Capture the cell that displays the provided text and extract its (X, Y) central coordinate. 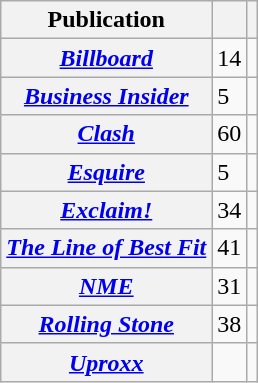
38 (230, 324)
The Line of Best Fit (106, 248)
Rolling Stone (106, 324)
Exclaim! (106, 210)
Uproxx (106, 362)
Clash (106, 134)
34 (230, 210)
Business Insider (106, 96)
41 (230, 248)
Billboard (106, 58)
Esquire (106, 172)
31 (230, 286)
60 (230, 134)
14 (230, 58)
Publication (106, 20)
NME (106, 286)
